Search for the cell housing the specified text and yield its [X, Y] center coordinate. 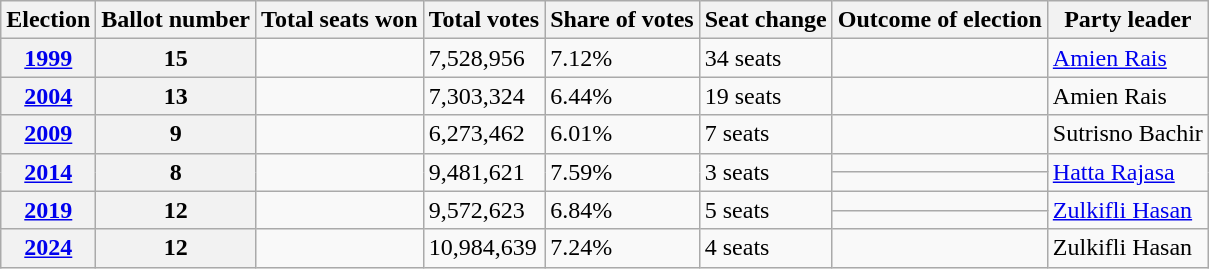
7,528,956 [484, 58]
34 seats [766, 58]
5 seats [766, 210]
Seat change [766, 20]
Total seats won [340, 20]
2004 [48, 96]
Hatta Rajasa [1128, 172]
2009 [48, 134]
7.59% [622, 172]
2024 [48, 248]
7,303,324 [484, 96]
6.01% [622, 134]
Election [48, 20]
9,572,623 [484, 210]
Outcome of election [940, 20]
Share of votes [622, 20]
19 seats [766, 96]
1999 [48, 58]
15 [176, 58]
Sutrisno Bachir [1128, 134]
4 seats [766, 248]
10,984,639 [484, 248]
8 [176, 172]
6.44% [622, 96]
7.24% [622, 248]
7 seats [766, 134]
6.84% [622, 210]
2014 [48, 172]
Party leader [1128, 20]
9 [176, 134]
2019 [48, 210]
Ballot number [176, 20]
6,273,462 [484, 134]
13 [176, 96]
9,481,621 [484, 172]
3 seats [766, 172]
7.12% [622, 58]
Total votes [484, 20]
